Extract the [x, y] coordinate from the center of the cell holding the provided text.  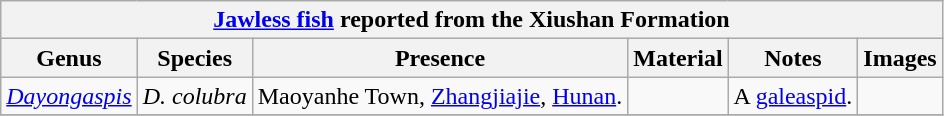
Images [900, 58]
Species [194, 58]
Genus [69, 58]
A galeaspid. [793, 96]
Maoyanhe Town, Zhangjiajie, Hunan. [440, 96]
Dayongaspis [69, 96]
Material [678, 58]
D. colubra [194, 96]
Presence [440, 58]
Notes [793, 58]
Jawless fish reported from the Xiushan Formation [472, 20]
